Return the [x, y] coordinate for the center point of the cell that contains the specified text.  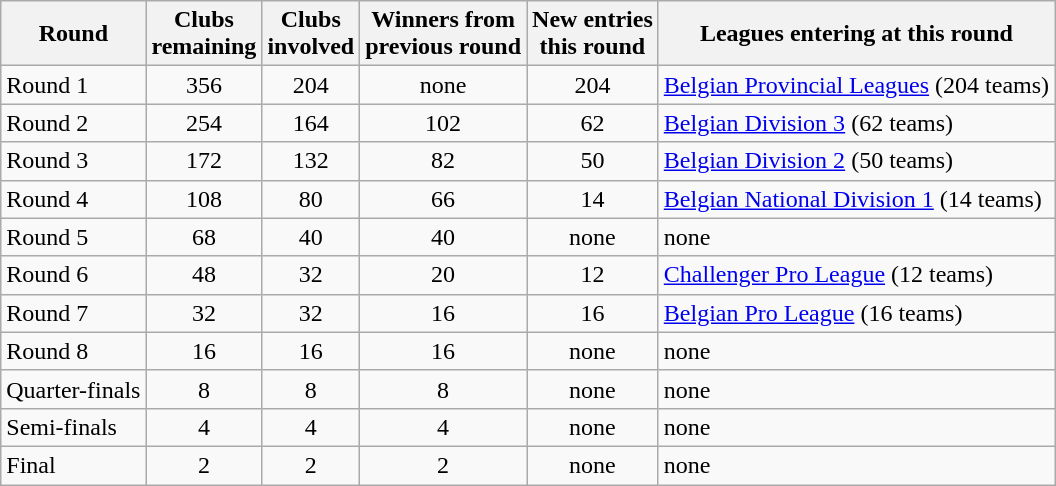
356 [204, 85]
108 [204, 199]
82 [444, 161]
Round 2 [74, 123]
Belgian Division 3 (62 teams) [856, 123]
68 [204, 237]
48 [204, 275]
Round 7 [74, 313]
Clubsinvolved [311, 34]
132 [311, 161]
20 [444, 275]
80 [311, 199]
Belgian National Division 1 (14 teams) [856, 199]
172 [204, 161]
164 [311, 123]
Quarter-finals [74, 389]
Round 8 [74, 351]
Round 6 [74, 275]
66 [444, 199]
Winners fromprevious round [444, 34]
Belgian Provincial Leagues (204 teams) [856, 85]
254 [204, 123]
12 [593, 275]
Final [74, 465]
Leagues entering at this round [856, 34]
Round 3 [74, 161]
14 [593, 199]
Round 1 [74, 85]
50 [593, 161]
Round 5 [74, 237]
Round 4 [74, 199]
Semi-finals [74, 427]
Belgian Division 2 (50 teams) [856, 161]
Round [74, 34]
62 [593, 123]
Clubsremaining [204, 34]
102 [444, 123]
Challenger Pro League (12 teams) [856, 275]
New entriesthis round [593, 34]
Belgian Pro League (16 teams) [856, 313]
